Find where the given text appears and provide that cell's center as [x, y] coordinate. 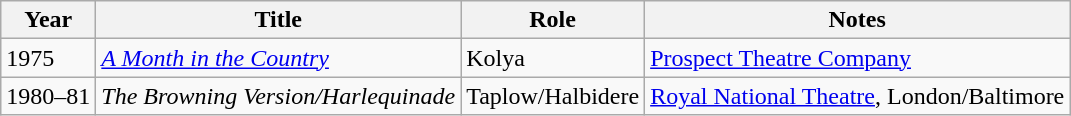
Prospect Theatre Company [858, 58]
The Browning Version/Harlequinade [278, 96]
Taplow/Halbidere [553, 96]
Royal National Theatre, London/Baltimore [858, 96]
A Month in the Country [278, 58]
Notes [858, 20]
Title [278, 20]
Year [48, 20]
1980–81 [48, 96]
Kolya [553, 58]
Role [553, 20]
1975 [48, 58]
